Find where the given text appears and provide that cell's center as (X, Y) coordinate. 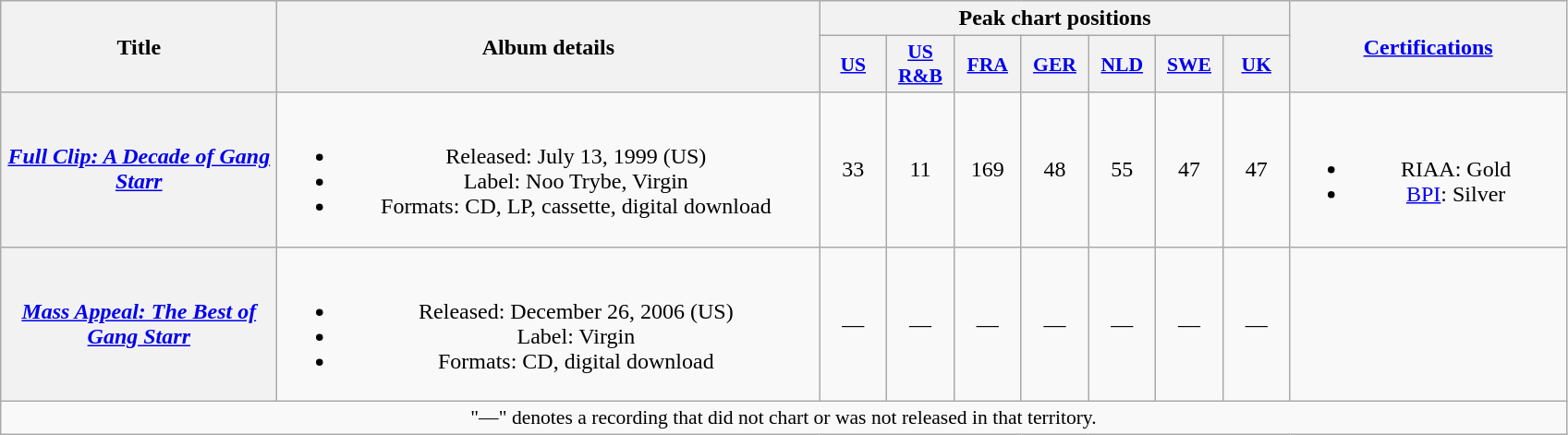
48 (1055, 170)
FRA (987, 65)
NLD (1122, 65)
55 (1122, 170)
33 (854, 170)
Released: July 13, 1999 (US)Label: Noo Trybe, VirginFormats: CD, LP, cassette, digital download (549, 170)
RIAA: GoldBPI: Silver (1428, 170)
169 (987, 170)
Title (139, 46)
UK (1257, 65)
"—" denotes a recording that did not chart or was not released in that territory. (784, 417)
Full Clip: A Decade of Gang Starr (139, 170)
Peak chart positions (1055, 18)
GER (1055, 65)
US (854, 65)
Album details (549, 46)
SWE (1190, 65)
Certifications (1428, 46)
Mass Appeal: The Best of Gang Starr (139, 323)
Released: December 26, 2006 (US)Label: VirginFormats: CD, digital download (549, 323)
11 (920, 170)
USR&B (920, 65)
